For the text-containing cell, return its midpoint in (x, y) coordinate format. 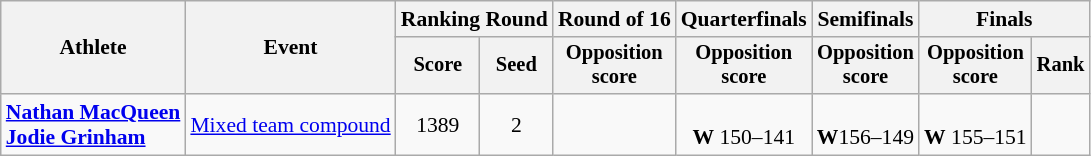
Semifinals (866, 19)
Quarterfinals (744, 19)
Athlete (94, 48)
Finals (1004, 19)
Seed (516, 66)
Mixed team compound (290, 124)
2 (516, 124)
Rank (1061, 66)
Ranking Round (474, 19)
1389 (438, 124)
W 155–151 (976, 124)
Nathan MacQueenJodie Grinham (94, 124)
Event (290, 48)
Score (438, 66)
W156–149 (866, 124)
W 150–141 (744, 124)
Round of 16 (614, 19)
